Search for the cell housing the specified text and yield its (X, Y) center coordinate. 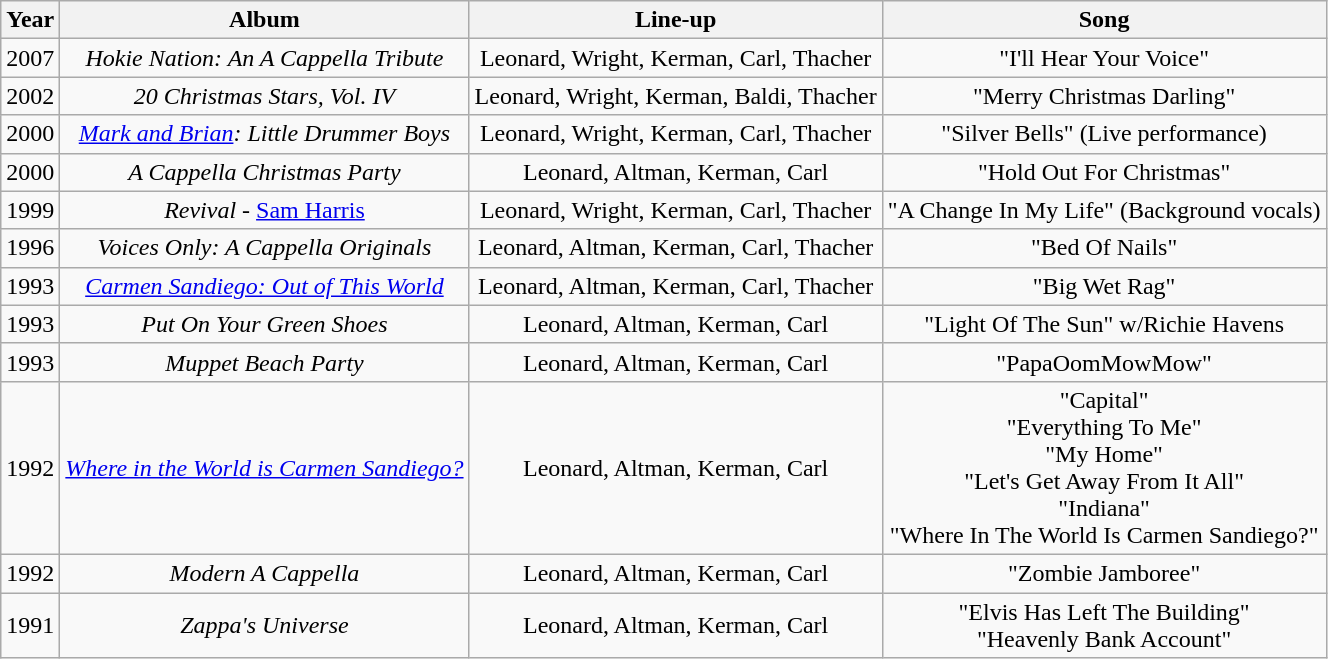
Line-up (676, 20)
"Silver Bells" (Live performance) (1104, 134)
Album (264, 20)
Modern A Cappella (264, 573)
Revival - Sam Harris (264, 210)
Mark and Brian: Little Drummer Boys (264, 134)
"Hold Out For Christmas" (1104, 172)
"Big Wet Rag" (1104, 286)
2002 (30, 96)
"Merry Christmas Darling" (1104, 96)
Song (1104, 20)
Muppet Beach Party (264, 362)
Leonard, Wright, Kerman, Baldi, Thacher (676, 96)
"Capital""Everything To Me""My Home""Let's Get Away From It All""Indiana""Where In The World Is Carmen Sandiego?" (1104, 468)
Hokie Nation: An A Cappella Tribute (264, 58)
1991 (30, 624)
2007 (30, 58)
Year (30, 20)
Put On Your Green Shoes (264, 324)
"A Change In My Life" (Background vocals) (1104, 210)
1999 (30, 210)
"Bed Of Nails" (1104, 248)
Carmen Sandiego: Out of This World (264, 286)
Voices Only: A Cappella Originals (264, 248)
"Light Of The Sun" w/Richie Havens (1104, 324)
Zappa's Universe (264, 624)
"Elvis Has Left The Building""Heavenly Bank Account" (1104, 624)
Where in the World is Carmen Sandiego? (264, 468)
"I'll Hear Your Voice" (1104, 58)
A Cappella Christmas Party (264, 172)
"PapaOomMowMow" (1104, 362)
1996 (30, 248)
"Zombie Jamboree" (1104, 573)
20 Christmas Stars, Vol. IV (264, 96)
